Return the (X, Y) coordinate for the center point of the cell that contains the specified text.  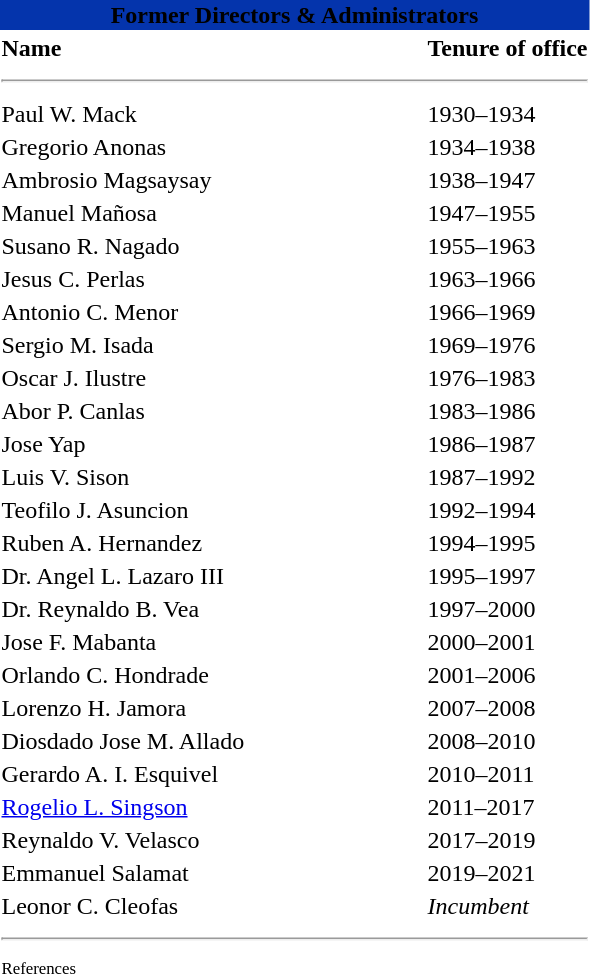
Jesus C. Perlas (212, 279)
Teofilo J. Asuncion (212, 510)
1934–1938 (508, 147)
1976–1983 (508, 378)
Leonor C. Cleofas (212, 906)
Dr. Angel L. Lazaro III (212, 576)
Luis V. Sison (212, 477)
Oscar J. Ilustre (212, 378)
Jose F. Mabanta (212, 642)
Manuel Mañosa (212, 213)
1955–1963 (508, 246)
Incumbent (508, 906)
Former Directors & Administrators (294, 15)
Tenure of office (508, 48)
Jose Yap (212, 444)
2011–2017 (508, 807)
2019–2021 (508, 873)
Dr. Reynaldo B. Vea (212, 609)
1930–1934 (508, 114)
Paul W. Mack (212, 114)
Abor P. Canlas (212, 411)
Emmanuel Salamat (212, 873)
1938–1947 (508, 180)
Ruben A. Hernandez (212, 543)
2000–2001 (508, 642)
1994–1995 (508, 543)
1966–1969 (508, 312)
Gregorio Anonas (212, 147)
1969–1976 (508, 345)
Diosdado Jose M. Allado (212, 741)
1987–1992 (508, 477)
Rogelio L. Singson (212, 807)
1983–1986 (508, 411)
2001–2006 (508, 675)
Gerardo A. I. Esquivel (212, 774)
Antonio C. Menor (212, 312)
2008–2010 (508, 741)
Reynaldo V. Velasco (212, 840)
1997–2000 (508, 609)
Sergio M. Isada (212, 345)
2007–2008 (508, 708)
2010–2011 (508, 774)
Name (212, 48)
2017–2019 (508, 840)
Ambrosio Magsaysay (212, 180)
1995–1997 (508, 576)
1986–1987 (508, 444)
1947–1955 (508, 213)
Orlando C. Hondrade (212, 675)
1963–1966 (508, 279)
Susano R. Nagado (212, 246)
Lorenzo H. Jamora (212, 708)
1992–1994 (508, 510)
